Determine the (x, y) coordinate at the center of the cell enclosing the given text.  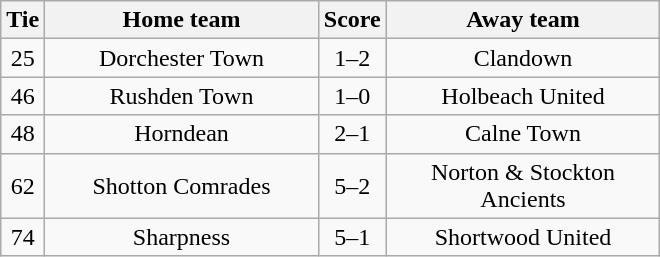
Shortwood United (523, 237)
Shotton Comrades (182, 186)
1–0 (352, 96)
5–1 (352, 237)
Rushden Town (182, 96)
1–2 (352, 58)
Sharpness (182, 237)
Norton & Stockton Ancients (523, 186)
5–2 (352, 186)
62 (23, 186)
Horndean (182, 134)
Tie (23, 20)
Score (352, 20)
46 (23, 96)
2–1 (352, 134)
25 (23, 58)
Holbeach United (523, 96)
Home team (182, 20)
Clandown (523, 58)
Calne Town (523, 134)
Dorchester Town (182, 58)
Away team (523, 20)
48 (23, 134)
74 (23, 237)
